Return (X, Y) of the center of cell containing provided text 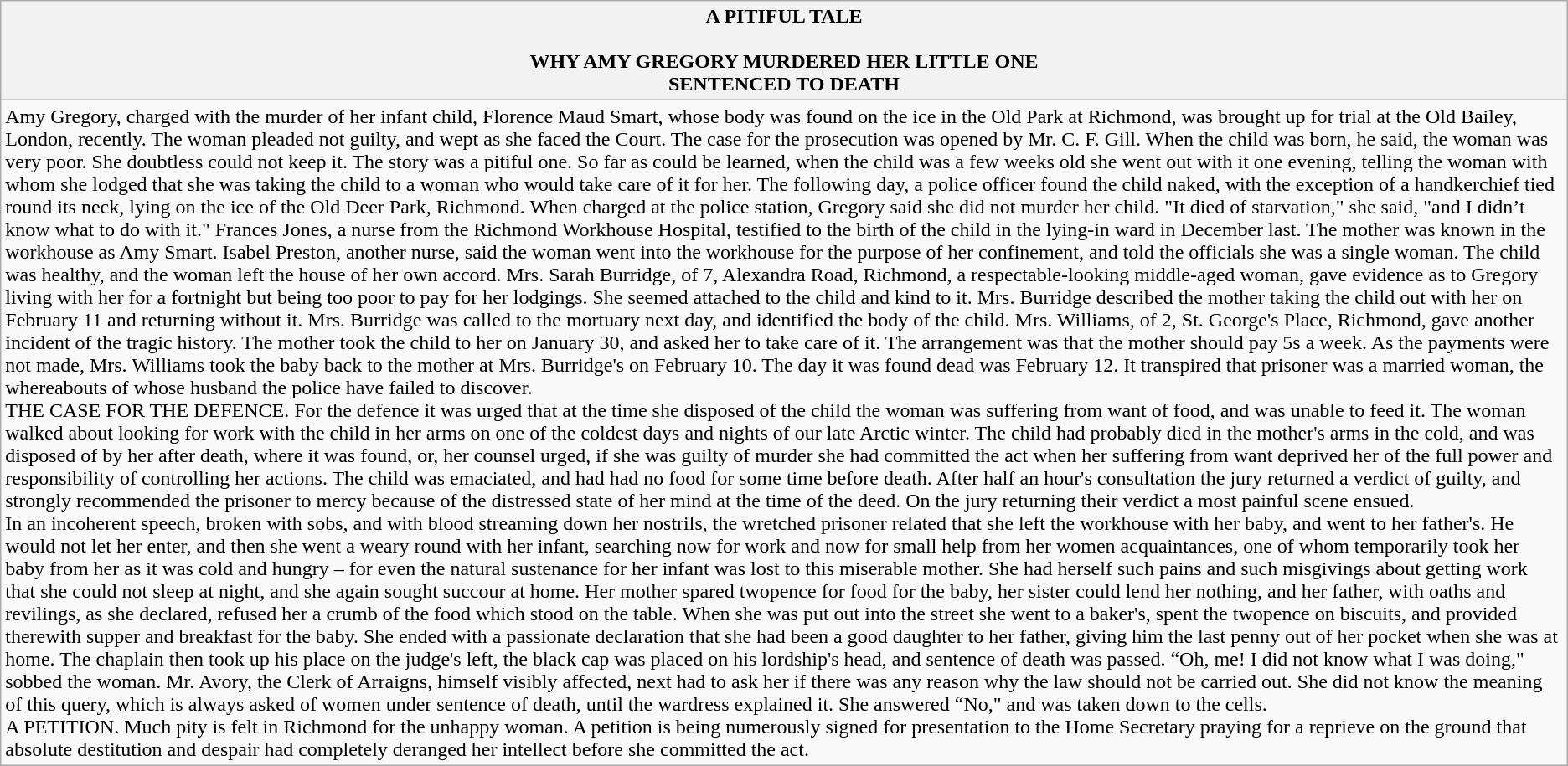
A PITIFUL TALEWHY AMY GREGORY MURDERED HER LITTLE ONE SENTENCED TO DEATH (784, 50)
